Search for the cell housing the specified text and yield its [x, y] center coordinate. 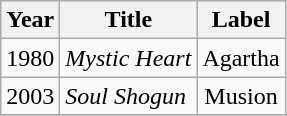
Mystic Heart [128, 58]
Label [241, 20]
Title [128, 20]
Musion [241, 96]
1980 [30, 58]
Year [30, 20]
2003 [30, 96]
Soul Shogun [128, 96]
Agartha [241, 58]
